Provide the (x, y) coordinate of the cell's center where the given text is located.  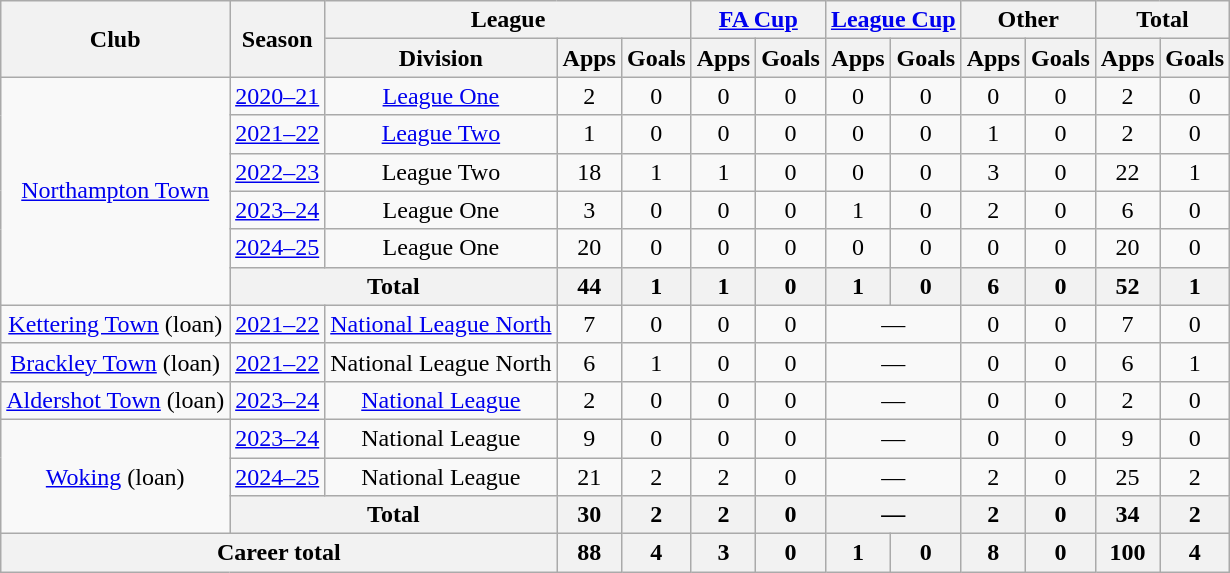
Other (1028, 20)
30 (589, 515)
League Cup (893, 20)
8 (993, 553)
34 (1127, 515)
44 (589, 286)
Season (278, 39)
Club (116, 39)
Division (441, 58)
Woking (loan) (116, 476)
Career total (279, 553)
18 (589, 172)
88 (589, 553)
League (508, 20)
Aldershot Town (loan) (116, 400)
52 (1127, 286)
Brackley Town (loan) (116, 362)
22 (1127, 172)
100 (1127, 553)
21 (589, 477)
2022–23 (278, 172)
FA Cup (758, 20)
25 (1127, 477)
Northampton Town (116, 191)
Kettering Town (loan) (116, 324)
2020–21 (278, 96)
